Detect which cell encompasses the target text, then output its [x, y] center coordinate. 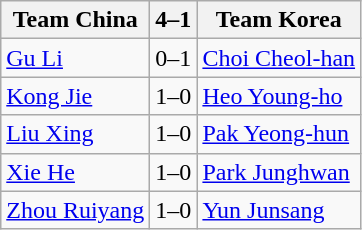
Xie He [76, 172]
4–1 [174, 20]
Team Korea [279, 20]
0–1 [174, 58]
Park Junghwan [279, 172]
Team China [76, 20]
Pak Yeong-hun [279, 134]
Yun Junsang [279, 210]
Gu Li [76, 58]
Kong Jie [76, 96]
Heo Young-ho [279, 96]
Choi Cheol-han [279, 58]
Zhou Ruiyang [76, 210]
Liu Xing [76, 134]
